From the cell containing the given text, extract its center point as [X, Y] coordinate. 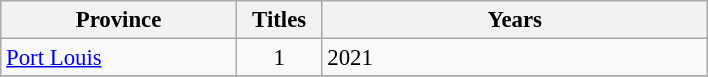
2021 [515, 58]
Province [119, 20]
Titles [279, 20]
1 [279, 58]
Port Louis [119, 58]
Years [515, 20]
